Identify which cell holds the provided text, then report its [x, y] central coordinate. 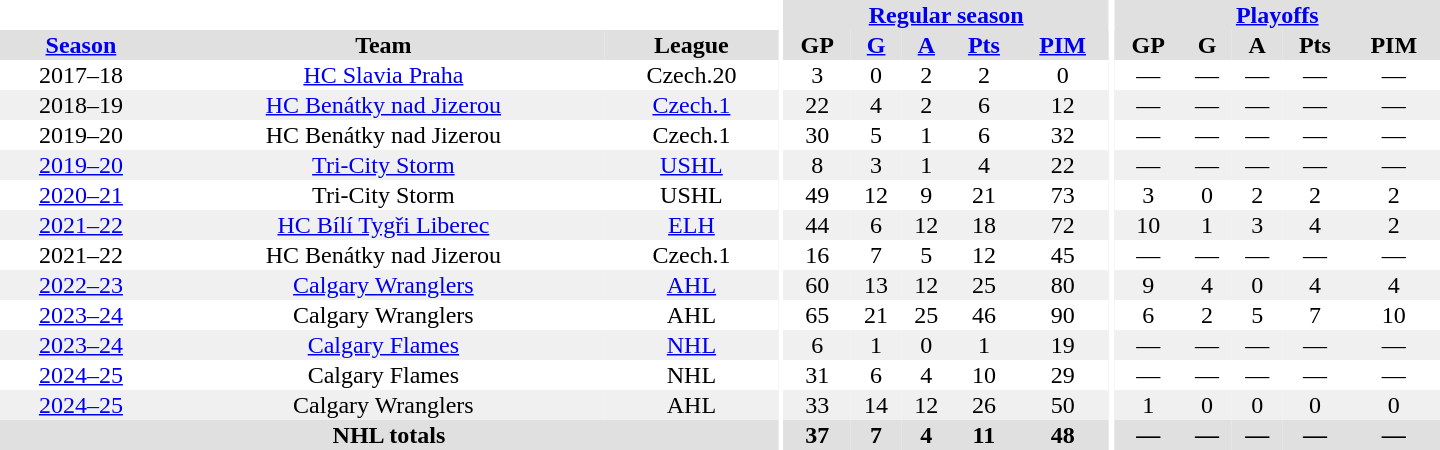
49 [817, 195]
65 [817, 315]
72 [1062, 225]
11 [984, 435]
44 [817, 225]
Team [384, 45]
16 [817, 255]
37 [817, 435]
League [692, 45]
NHL totals [389, 435]
14 [876, 405]
60 [817, 285]
Czech.20 [692, 75]
2017–18 [81, 75]
8 [817, 165]
73 [1062, 195]
19 [1062, 345]
33 [817, 405]
30 [817, 135]
ELH [692, 225]
Playoffs [1277, 15]
HC Bílí Tygři Liberec [384, 225]
26 [984, 405]
45 [1062, 255]
2018–19 [81, 105]
Regular season [946, 15]
HC Slavia Praha [384, 75]
31 [817, 375]
90 [1062, 315]
48 [1062, 435]
32 [1062, 135]
Season [81, 45]
2022–23 [81, 285]
50 [1062, 405]
80 [1062, 285]
46 [984, 315]
29 [1062, 375]
13 [876, 285]
2020–21 [81, 195]
18 [984, 225]
